Find where the given text appears and provide that cell's center as (X, Y) coordinate. 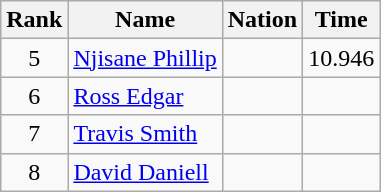
Ross Edgar (145, 96)
David Daniell (145, 172)
Travis Smith (145, 134)
Rank (34, 20)
5 (34, 58)
10.946 (342, 58)
Name (145, 20)
Nation (262, 20)
6 (34, 96)
8 (34, 172)
7 (34, 134)
Njisane Phillip (145, 58)
Time (342, 20)
